From the cell containing the given text, extract its center point as [x, y] coordinate. 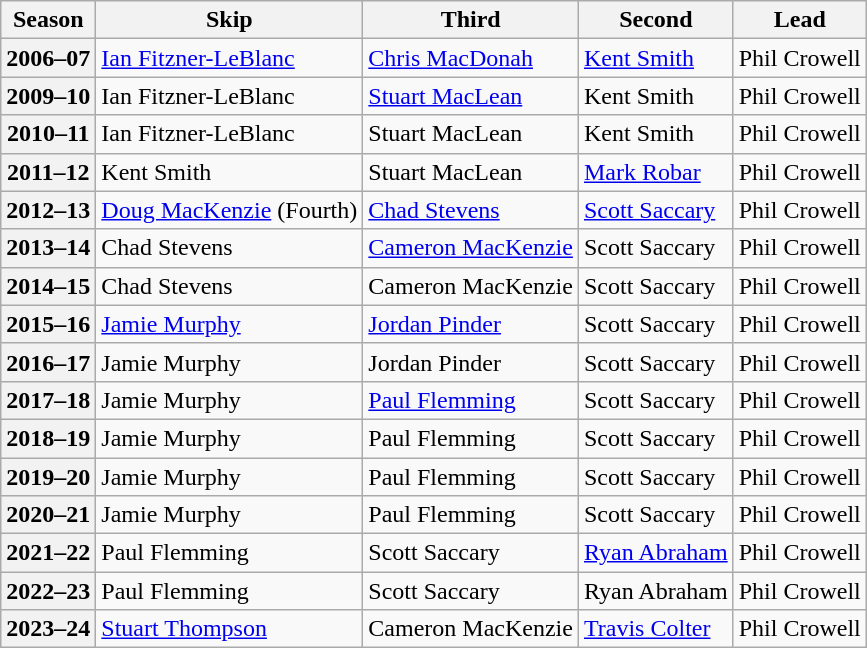
2009–10 [48, 96]
2013–14 [48, 248]
Second [656, 20]
2022–23 [48, 591]
Stuart Thompson [230, 629]
Mark Robar [656, 172]
2011–12 [48, 172]
Skip [230, 20]
Doug MacKenzie (Fourth) [230, 210]
Season [48, 20]
2021–22 [48, 553]
Third [471, 20]
Travis Colter [656, 629]
Chris MacDonah [471, 58]
2012–13 [48, 210]
2016–17 [48, 362]
2015–16 [48, 324]
2019–20 [48, 477]
2006–07 [48, 58]
2010–11 [48, 134]
2018–19 [48, 438]
2014–15 [48, 286]
2017–18 [48, 400]
2020–21 [48, 515]
2023–24 [48, 629]
Lead [800, 20]
